From the cell containing the given text, extract its center point as (x, y) coordinate. 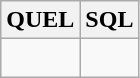
QUEL (40, 20)
SQL (110, 20)
